Scan for the cell matching the given text and deliver its (x, y) coordinate at center. 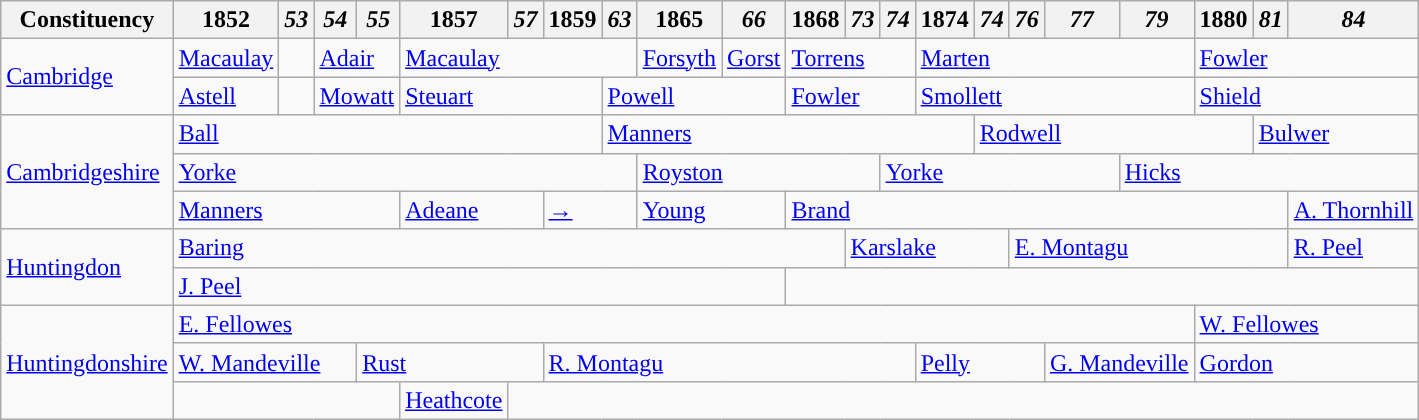
Constituency (87, 20)
Ball (388, 134)
Royston (758, 172)
1859 (572, 20)
Astell (226, 96)
Smollett (1054, 96)
R. Peel (1354, 248)
Gordon (1306, 362)
W. Mandeville (265, 362)
53 (296, 20)
76 (1026, 20)
Huntingdon (87, 267)
Young (712, 210)
Brand (1037, 210)
Mowatt (357, 96)
Forsyth (679, 58)
Rodwell (1114, 134)
57 (526, 20)
J. Peel (480, 286)
73 (862, 20)
84 (1354, 20)
Gorst (754, 58)
Huntingdonshire (87, 362)
79 (1156, 20)
E. Fellowes (684, 324)
Heathcote (454, 400)
Rust (450, 362)
Shield (1306, 96)
Pelly (980, 362)
Steuart (501, 96)
77 (1082, 20)
1852 (226, 20)
E. Montagu (1148, 248)
55 (378, 20)
Cambridgeshire (87, 172)
Karslake (927, 248)
R. Montagu (729, 362)
A. Thornhill (1354, 210)
Marten (1054, 58)
Adair (357, 58)
Bulwer (1336, 134)
63 (620, 20)
Adeane (472, 210)
W. Fellowes (1306, 324)
66 (754, 20)
→ (590, 210)
1868 (816, 20)
54 (336, 20)
81 (1270, 20)
Cambridge (87, 77)
Powell (694, 96)
1880 (1224, 20)
G. Mandeville (1119, 362)
Hicks (1269, 172)
Torrens (850, 58)
1857 (454, 20)
1874 (944, 20)
Baring (509, 248)
1865 (679, 20)
